Find where the given text appears and provide that cell's center as [x, y] coordinate. 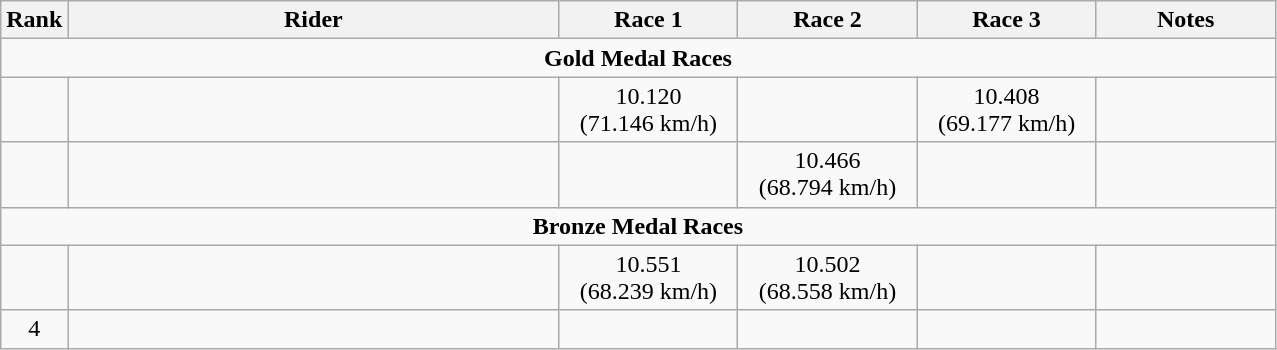
Notes [1186, 20]
4 [34, 329]
10.502(68.558 km/h) [828, 278]
Race 3 [1006, 20]
10.466(68.794 km/h) [828, 174]
Race 2 [828, 20]
Rank [34, 20]
10.408(69.177 km/h) [1006, 110]
10.551(68.239 km/h) [648, 278]
10.120(71.146 km/h) [648, 110]
Gold Medal Races [638, 58]
Bronze Medal Races [638, 226]
Rider [314, 20]
Race 1 [648, 20]
